Find where the given text appears and provide that cell's center as [x, y] coordinate. 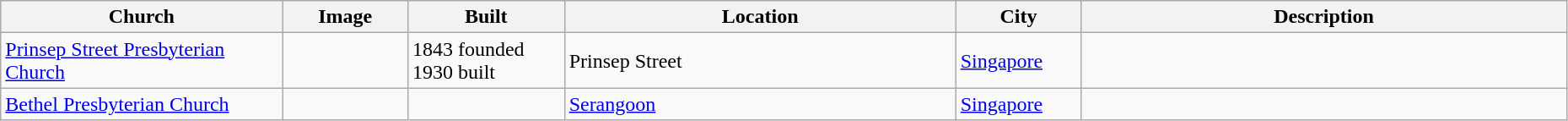
Prinsep Street [760, 61]
Location [760, 17]
1843 founded1930 built [486, 61]
Church [142, 17]
Serangoon [760, 104]
Description [1324, 17]
Prinsep Street Presbyterian Church [142, 61]
City [1019, 17]
Bethel Presbyterian Church [142, 104]
Built [486, 17]
Image [346, 17]
